Pinpoint the cell where the given text exists, returning its [X, Y] midpoint coordinate. 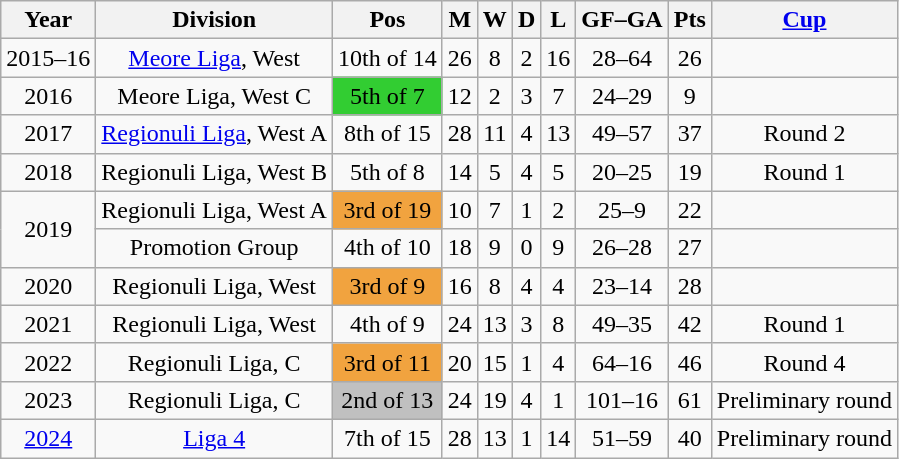
5th of 7 [388, 96]
10th of 14 [388, 58]
2022 [48, 362]
28–64 [622, 58]
49–57 [622, 134]
Liga 4 [214, 438]
Meore Liga, West C [214, 96]
18 [460, 248]
Pos [388, 20]
11 [494, 134]
8th of 15 [388, 134]
27 [690, 248]
2017 [48, 134]
2018 [48, 172]
4th of 10 [388, 248]
Division [214, 20]
3rd of 11 [388, 362]
51–59 [622, 438]
Promotion Group [214, 248]
2015–16 [48, 58]
10 [460, 210]
Pts [690, 20]
2020 [48, 286]
64–16 [622, 362]
46 [690, 362]
2nd of 13 [388, 400]
42 [690, 324]
24–29 [622, 96]
Cup [804, 20]
Meore Liga, West [214, 58]
0 [526, 248]
4th of 9 [388, 324]
61 [690, 400]
7th of 15 [388, 438]
12 [460, 96]
Year [48, 20]
Round 4 [804, 362]
D [526, 20]
20 [460, 362]
15 [494, 362]
Round 2 [804, 134]
2024 [48, 438]
26–28 [622, 248]
37 [690, 134]
3rd of 9 [388, 286]
101–16 [622, 400]
23–14 [622, 286]
49–35 [622, 324]
20–25 [622, 172]
M [460, 20]
2023 [48, 400]
Regionuli Liga, West B [214, 172]
40 [690, 438]
25–9 [622, 210]
3rd of 19 [388, 210]
22 [690, 210]
W [494, 20]
L [558, 20]
5th of 8 [388, 172]
2021 [48, 324]
2019 [48, 229]
GF–GA [622, 20]
2016 [48, 96]
